Identify which cell holds the provided text, then report its (x, y) central coordinate. 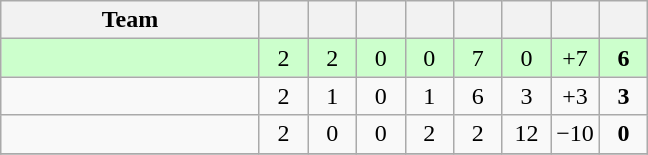
−10 (576, 134)
7 (478, 58)
+3 (576, 96)
+7 (576, 58)
Team (130, 20)
12 (526, 134)
